Capture the cell that displays the provided text and extract its (X, Y) central coordinate. 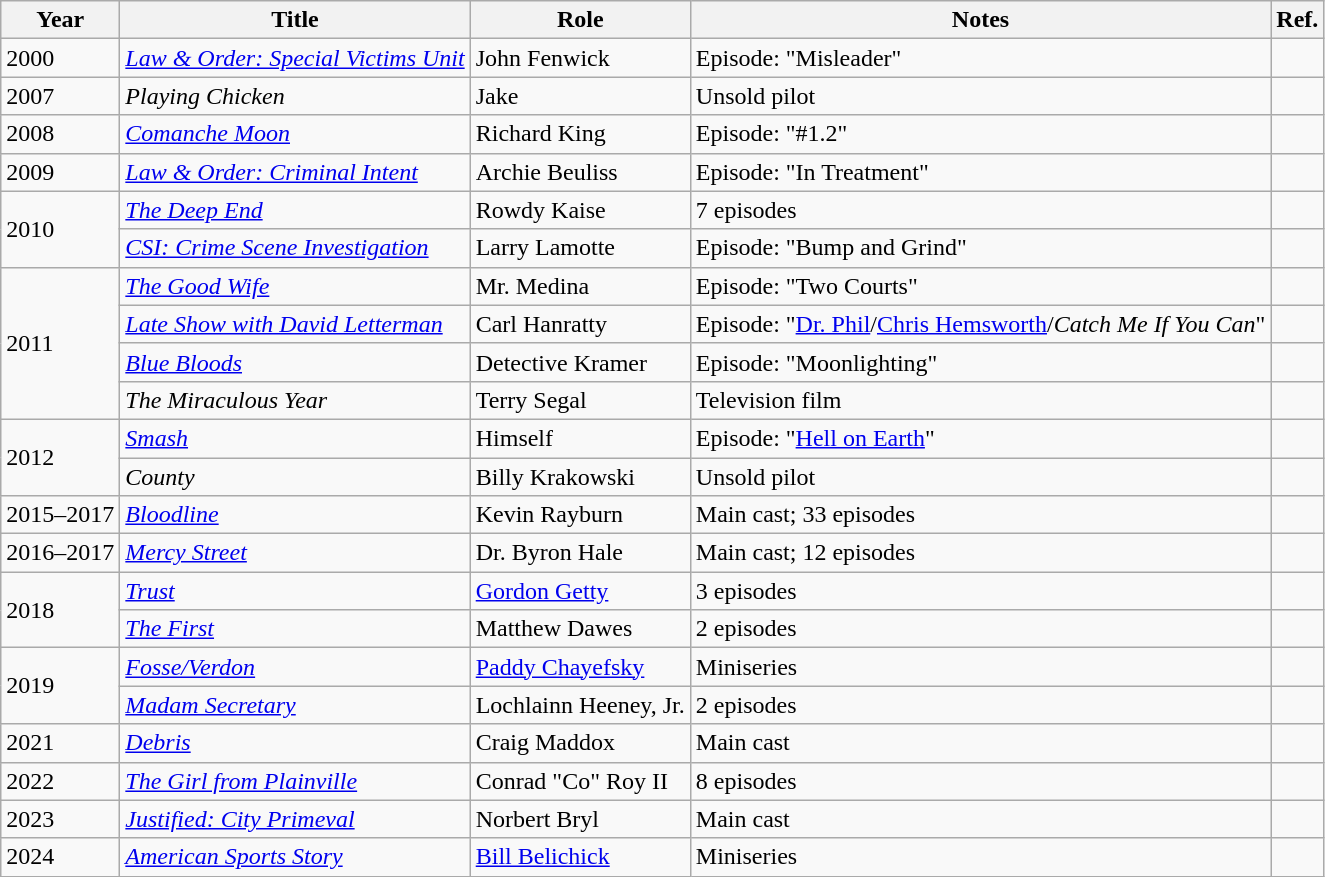
Billy Krakowski (580, 477)
Norbert Bryl (580, 819)
2012 (60, 457)
Lochlainn Heeney, Jr. (580, 705)
The Girl from Plainville (295, 781)
Craig Maddox (580, 743)
Carl Hanratty (580, 324)
Role (580, 20)
Main cast; 12 episodes (980, 553)
2008 (60, 134)
Episode: "Moonlighting" (980, 362)
Trust (295, 591)
Rowdy Kaise (580, 210)
Episode: "#1.2" (980, 134)
2024 (60, 857)
Episode: "Hell on Earth" (980, 438)
Smash (295, 438)
2000 (60, 58)
Law & Order: Criminal Intent (295, 172)
Title (295, 20)
7 episodes (980, 210)
Comanche Moon (295, 134)
8 episodes (980, 781)
Notes (980, 20)
County (295, 477)
Episode: "In Treatment" (980, 172)
Bloodline (295, 515)
Television film (980, 400)
Bill Belichick (580, 857)
2015–2017 (60, 515)
2011 (60, 343)
Himself (580, 438)
Conrad "Co" Roy II (580, 781)
Larry Lamotte (580, 248)
Episode: "Dr. Phil/Chris Hemsworth/Catch Me If You Can" (980, 324)
Dr. Byron Hale (580, 553)
2023 (60, 819)
Mr. Medina (580, 286)
Gordon Getty (580, 591)
2021 (60, 743)
The Deep End (295, 210)
Archie Beuliss (580, 172)
2010 (60, 229)
Mercy Street (295, 553)
Jake (580, 96)
Episode: "Bump and Grind" (980, 248)
2018 (60, 610)
Detective Kramer (580, 362)
Paddy Chayefsky (580, 667)
Madam Secretary (295, 705)
Blue Bloods (295, 362)
3 episodes (980, 591)
Debris (295, 743)
The First (295, 629)
Late Show with David Letterman (295, 324)
Kevin Rayburn (580, 515)
Playing Chicken (295, 96)
American Sports Story (295, 857)
2009 (60, 172)
Year (60, 20)
The Miraculous Year (295, 400)
2019 (60, 686)
2022 (60, 781)
Richard King (580, 134)
Law & Order: Special Victims Unit (295, 58)
Terry Segal (580, 400)
CSI: Crime Scene Investigation (295, 248)
John Fenwick (580, 58)
Justified: City Primeval (295, 819)
Episode: "Two Courts" (980, 286)
2016–2017 (60, 553)
The Good Wife (295, 286)
Episode: "Misleader" (980, 58)
Ref. (1298, 20)
Fosse/Verdon (295, 667)
2007 (60, 96)
Main cast; 33 episodes (980, 515)
Matthew Dawes (580, 629)
